Return the (x, y) coordinate for the center point of the cell that contains the specified text.  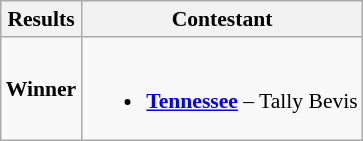
Results (42, 19)
Tennessee – Tally Bevis (222, 89)
Contestant (222, 19)
Winner (42, 89)
